Search for the cell housing the specified text and yield its (X, Y) center coordinate. 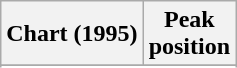
Peakposition (189, 34)
Chart (1995) (72, 34)
